Pinpoint the cell where the given text exists, returning its [X, Y] midpoint coordinate. 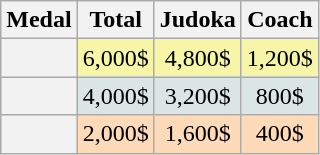
Medal [39, 20]
3,200$ [198, 96]
Total [116, 20]
6,000$ [116, 58]
2,000$ [116, 134]
Judoka [198, 20]
4,000$ [116, 96]
400$ [280, 134]
Coach [280, 20]
4,800$ [198, 58]
1,600$ [198, 134]
800$ [280, 96]
1,200$ [280, 58]
